For the text-containing cell, return its midpoint in (X, Y) coordinate format. 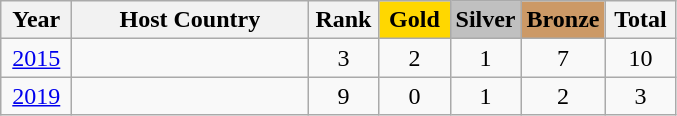
Host Country (190, 20)
Year (36, 20)
Rank (344, 20)
2019 (36, 96)
7 (563, 58)
0 (414, 96)
9 (344, 96)
2015 (36, 58)
Total (640, 20)
Bronze (563, 20)
Gold (414, 20)
10 (640, 58)
Silver (486, 20)
